Locate the cell with the specified text and output its (x, y) center coordinate. 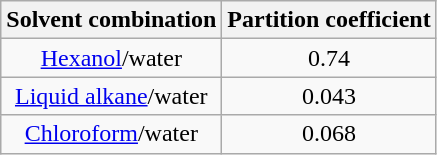
Liquid alkane/water (112, 96)
Solvent combination (112, 20)
0.74 (329, 58)
Partition coefficient (329, 20)
Hexanol/water (112, 58)
0.043 (329, 96)
Chloroform/water (112, 134)
0.068 (329, 134)
